Identify which cell holds the provided text, then report its [x, y] central coordinate. 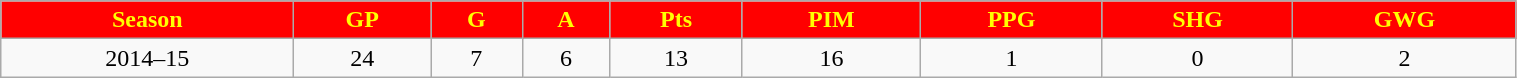
24 [362, 58]
1 [1011, 58]
0 [1197, 58]
2 [1404, 58]
GWG [1404, 20]
PPG [1011, 20]
SHG [1197, 20]
13 [676, 58]
7 [477, 58]
2014–15 [148, 58]
6 [566, 58]
PIM [831, 20]
A [566, 20]
GP [362, 20]
G [477, 20]
Season [148, 20]
Pts [676, 20]
16 [831, 58]
